From the cell containing the given text, extract its center point as [X, Y] coordinate. 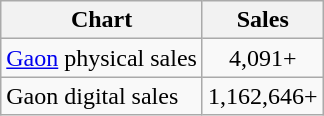
Gaon physical sales [102, 58]
4,091+ [262, 58]
Gaon digital sales [102, 96]
Sales [262, 20]
1,162,646+ [262, 96]
Chart [102, 20]
